Identify which cell holds the provided text, then report its [X, Y] central coordinate. 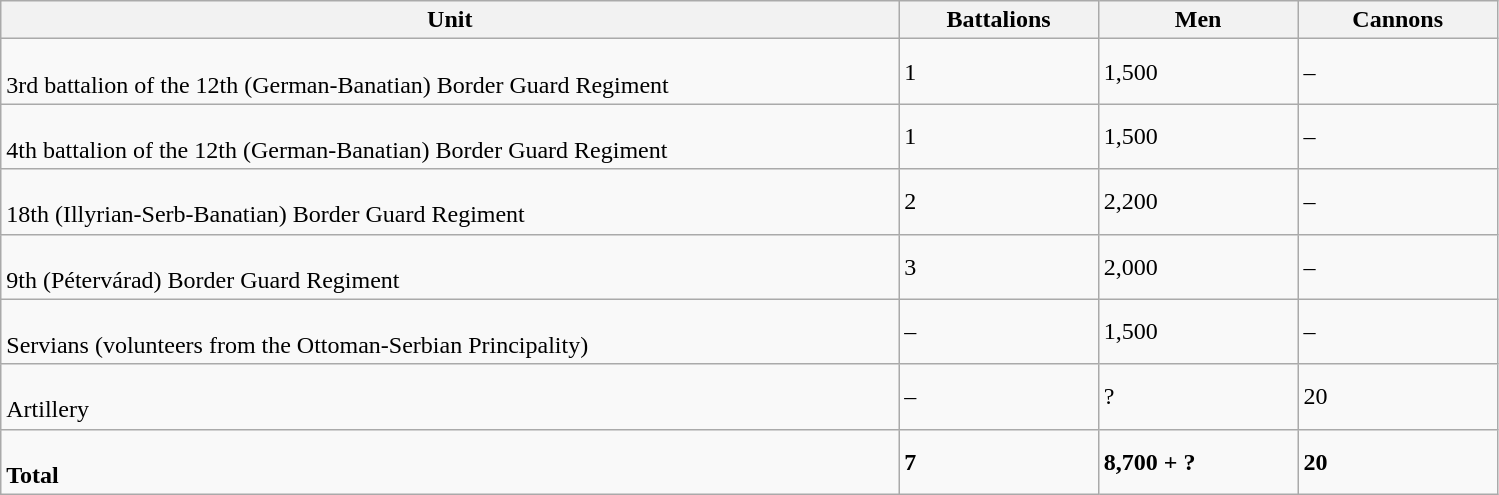
3 [999, 266]
Battalions [999, 20]
3rd battalion of the 12th (German-Banatian) Border Guard Regiment [450, 72]
Cannons [1398, 20]
9th (Pétervárad) Border Guard Regiment [450, 266]
Servians (volunteers from the Ottoman-Serbian Principality) [450, 332]
8,700 + ? [1198, 462]
Total [450, 462]
2 [999, 202]
2,000 [1198, 266]
Unit [450, 20]
Artillery [450, 396]
2,200 [1198, 202]
7 [999, 462]
? [1198, 396]
4th battalion of the 12th (German-Banatian) Border Guard Regiment [450, 136]
Men [1198, 20]
18th (Illyrian-Serb-Banatian) Border Guard Regiment [450, 202]
